Identify which cell holds the provided text, then report its [x, y] central coordinate. 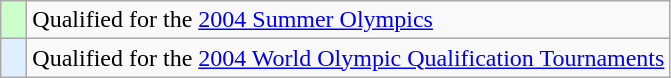
Qualified for the 2004 World Olympic Qualification Tournaments [348, 58]
Qualified for the 2004 Summer Olympics [348, 20]
